Search for the cell housing the specified text and yield its (X, Y) center coordinate. 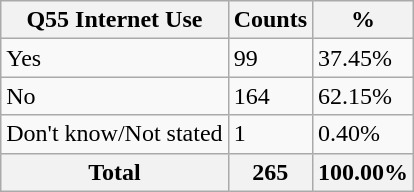
Q55 Internet Use (114, 20)
265 (270, 172)
No (114, 96)
Yes (114, 58)
164 (270, 96)
62.15% (364, 96)
Total (114, 172)
1 (270, 134)
37.45% (364, 58)
0.40% (364, 134)
99 (270, 58)
% (364, 20)
100.00% (364, 172)
Counts (270, 20)
Don't know/Not stated (114, 134)
